Provide the (X, Y) coordinate of the cell's center where the given text is located.  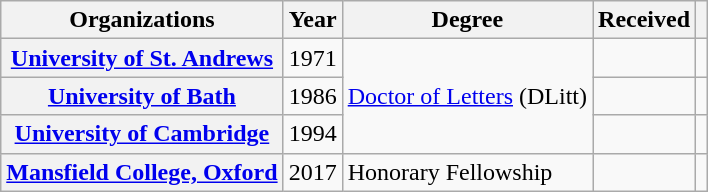
2017 (312, 172)
University of Bath (142, 96)
1986 (312, 96)
Doctor of Letters (DLitt) (467, 96)
1994 (312, 134)
1971 (312, 58)
University of Cambridge (142, 134)
Organizations (142, 20)
University of St. Andrews (142, 58)
Honorary Fellowship (467, 172)
Year (312, 20)
Degree (467, 20)
Mansfield College, Oxford (142, 172)
Received (644, 20)
